Scan for the cell matching the given text and deliver its (x, y) coordinate at center. 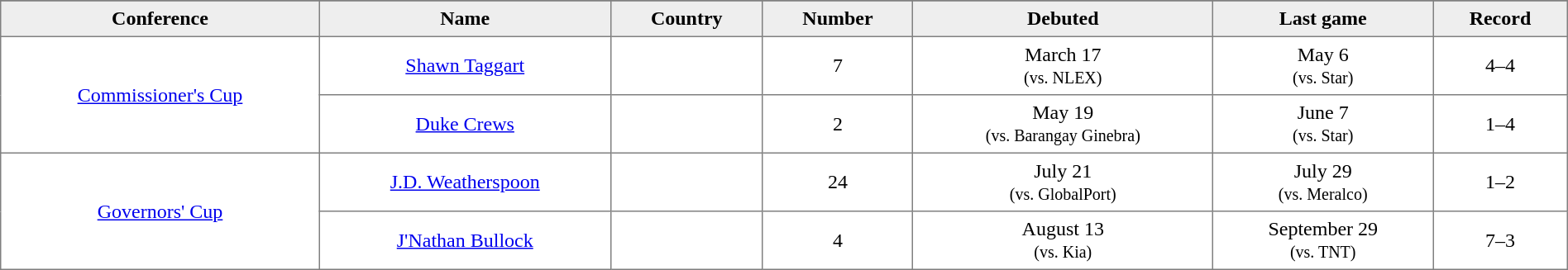
7 (838, 65)
J'Nathan Bullock (465, 240)
J.D. Weatherspoon (465, 182)
7–3 (1500, 240)
Duke Crews (465, 124)
September 29(vs. TNT) (1323, 240)
2 (838, 124)
1–4 (1500, 124)
Country (686, 19)
Debuted (1064, 19)
Shawn Taggart (465, 65)
August 13(vs. Kia) (1064, 240)
4 (838, 240)
May 19(vs. Barangay Ginebra) (1064, 124)
Record (1500, 19)
24 (838, 182)
July 29(vs. Meralco) (1323, 182)
Name (465, 19)
Number (838, 19)
March 17(vs. NLEX) (1064, 65)
July 21(vs. GlobalPort) (1064, 182)
4–4 (1500, 65)
1–2 (1500, 182)
Commissioner's Cup (160, 94)
Last game (1323, 19)
June 7(vs. Star) (1323, 124)
May 6(vs. Star) (1323, 65)
Conference (160, 19)
Governors' Cup (160, 211)
